Identify which cell holds the provided text, then report its (x, y) central coordinate. 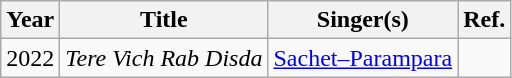
Ref. (484, 20)
Tere Vich Rab Disda (164, 58)
2022 (30, 58)
Year (30, 20)
Sachet–Parampara (363, 58)
Singer(s) (363, 20)
Title (164, 20)
